Capture the cell that displays the provided text and extract its (x, y) central coordinate. 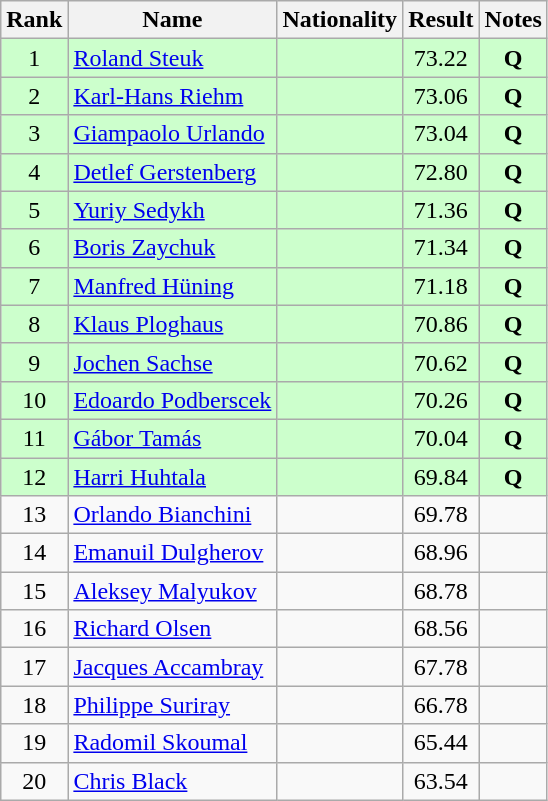
71.36 (441, 210)
70.86 (441, 324)
Boris Zaychuk (172, 248)
66.78 (441, 705)
18 (34, 705)
15 (34, 591)
3 (34, 134)
Harri Huhtala (172, 477)
63.54 (441, 781)
Gábor Tamás (172, 438)
71.18 (441, 286)
Philippe Suriray (172, 705)
Yuriy Sedykh (172, 210)
13 (34, 515)
2 (34, 96)
73.04 (441, 134)
70.04 (441, 438)
68.96 (441, 553)
67.78 (441, 667)
6 (34, 248)
Rank (34, 20)
Richard Olsen (172, 629)
71.34 (441, 248)
8 (34, 324)
Detlef Gerstenberg (172, 172)
14 (34, 553)
Notes (513, 20)
11 (34, 438)
65.44 (441, 743)
69.84 (441, 477)
Giampaolo Urlando (172, 134)
Radomil Skoumal (172, 743)
Manfred Hüning (172, 286)
70.26 (441, 400)
Jochen Sachse (172, 362)
72.80 (441, 172)
17 (34, 667)
Orlando Bianchini (172, 515)
73.06 (441, 96)
Nationality (340, 20)
Aleksey Malyukov (172, 591)
Result (441, 20)
Edoardo Podberscek (172, 400)
Klaus Ploghaus (172, 324)
73.22 (441, 58)
4 (34, 172)
Roland Steuk (172, 58)
68.78 (441, 591)
Chris Black (172, 781)
7 (34, 286)
16 (34, 629)
Name (172, 20)
9 (34, 362)
68.56 (441, 629)
70.62 (441, 362)
Emanuil Dulgherov (172, 553)
12 (34, 477)
10 (34, 400)
Jacques Accambray (172, 667)
1 (34, 58)
20 (34, 781)
5 (34, 210)
Karl-Hans Riehm (172, 96)
69.78 (441, 515)
19 (34, 743)
